Scan for the cell matching the given text and deliver its [X, Y] coordinate at center. 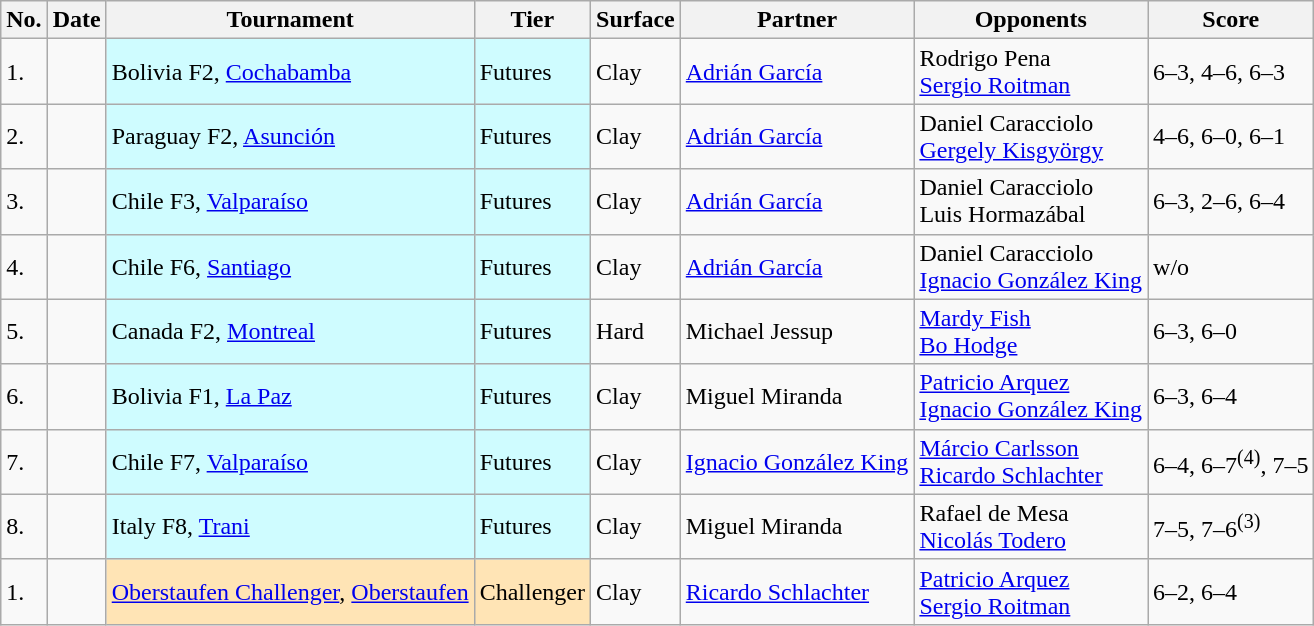
Márcio Carlsson Ricardo Schlachter [1031, 462]
Patricio Arquez Sergio Roitman [1031, 592]
6–3, 6–4 [1231, 396]
Ricardo Schlachter [797, 592]
Canada F2, Montreal [290, 332]
Mardy Fish Bo Hodge [1031, 332]
Opponents [1031, 20]
Daniel Caracciolo Luis Hormazábal [1031, 202]
3. [24, 202]
4–6, 6–0, 6–1 [1231, 136]
Date [76, 20]
Score [1231, 20]
Daniel Caracciolo Gergely Kisgyörgy [1031, 136]
2. [24, 136]
Partner [797, 20]
8. [24, 526]
Italy F8, Trani [290, 526]
Michael Jessup [797, 332]
Challenger [532, 592]
5. [24, 332]
Rafael de Mesa Nicolás Todero [1031, 526]
Hard [636, 332]
Surface [636, 20]
7. [24, 462]
Rodrigo Pena Sergio Roitman [1031, 72]
Chile F3, Valparaíso [290, 202]
Paraguay F2, Asunción [290, 136]
Ignacio González King [797, 462]
Chile F6, Santiago [290, 266]
Bolivia F1, La Paz [290, 396]
Bolivia F2, Cochabamba [290, 72]
Daniel Caracciolo Ignacio González King [1031, 266]
4. [24, 266]
Oberstaufen Challenger, Oberstaufen [290, 592]
No. [24, 20]
w/o [1231, 266]
6–3, 4–6, 6–3 [1231, 72]
Chile F7, Valparaíso [290, 462]
6–3, 2–6, 6–4 [1231, 202]
Patricio Arquez Ignacio González King [1031, 396]
6–4, 6–7(4), 7–5 [1231, 462]
6–3, 6–0 [1231, 332]
Tournament [290, 20]
6. [24, 396]
7–5, 7–6(3) [1231, 526]
6–2, 6–4 [1231, 592]
Tier [532, 20]
